Identify which cell holds the provided text, then report its [X, Y] central coordinate. 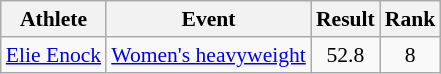
Result [346, 19]
Women's heavyweight [208, 55]
8 [410, 55]
Elie Enock [54, 55]
Athlete [54, 19]
Event [208, 19]
Rank [410, 19]
52.8 [346, 55]
